Provide the (X, Y) coordinate of the cell's center where the given text is located.  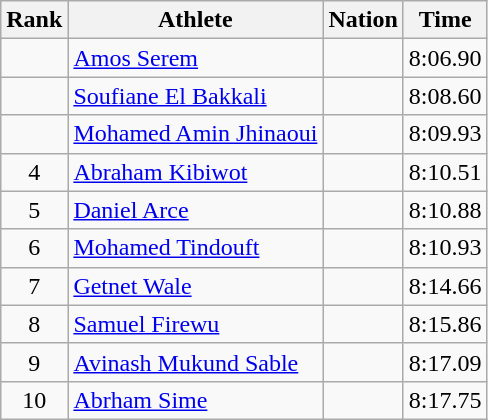
5 (34, 210)
9 (34, 362)
8:10.51 (445, 172)
8:08.60 (445, 96)
Avinash Mukund Sable (196, 362)
8:17.09 (445, 362)
7 (34, 286)
Daniel Arce (196, 210)
Time (445, 20)
Amos Serem (196, 58)
8:14.66 (445, 286)
8:09.93 (445, 134)
Getnet Wale (196, 286)
Rank (34, 20)
4 (34, 172)
Mohamed Tindouft (196, 248)
8 (34, 324)
8:06.90 (445, 58)
Mohamed Amin Jhinaoui (196, 134)
8:15.86 (445, 324)
Nation (363, 20)
6 (34, 248)
Soufiane El Bakkali (196, 96)
Samuel Firewu (196, 324)
8:10.88 (445, 210)
Abraham Kibiwot (196, 172)
10 (34, 400)
8:10.93 (445, 248)
Abrham Sime (196, 400)
Athlete (196, 20)
8:17.75 (445, 400)
